Output the (x, y) coordinate of the center of the cell containing the given text.  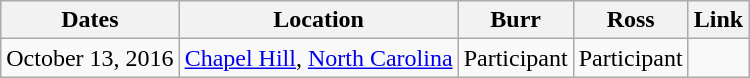
Link (718, 20)
Chapel Hill, North Carolina (318, 58)
Burr (516, 20)
Dates (90, 20)
Ross (630, 20)
October 13, 2016 (90, 58)
Location (318, 20)
